Capture the cell that displays the provided text and extract its (x, y) central coordinate. 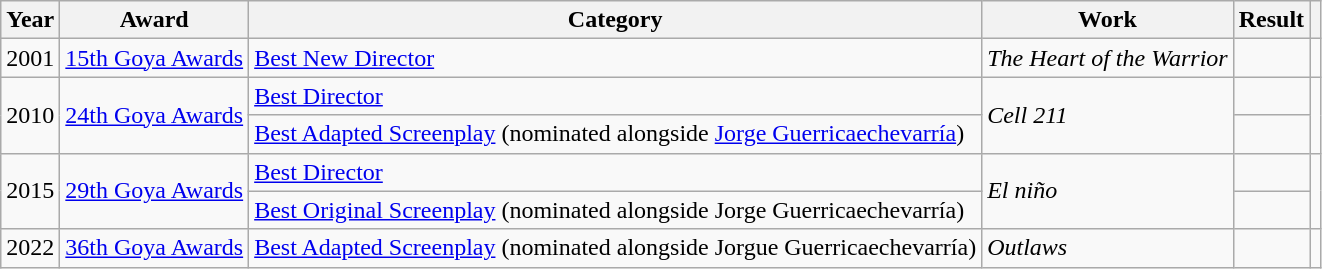
El niño (1108, 191)
Award (154, 20)
2010 (30, 115)
Result (1271, 20)
Best Adapted Screenplay (nominated alongside Jorge Guerricaechevarría) (616, 134)
2015 (30, 191)
2001 (30, 58)
2022 (30, 248)
15th Goya Awards (154, 58)
Cell 211 (1108, 115)
Best New Director (616, 58)
The Heart of the Warrior (1108, 58)
29th Goya Awards (154, 191)
Outlaws (1108, 248)
Best Original Screenplay (nominated alongside Jorge Guerricaechevarría) (616, 210)
Category (616, 20)
24th Goya Awards (154, 115)
Year (30, 20)
36th Goya Awards (154, 248)
Best Adapted Screenplay (nominated alongside Jorgue Guerricaechevarría) (616, 248)
Work (1108, 20)
